Search for the cell housing the specified text and yield its [x, y] center coordinate. 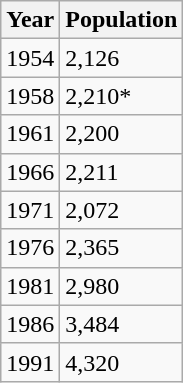
2,980 [122, 286]
1976 [30, 248]
4,320 [122, 362]
1961 [30, 134]
1986 [30, 324]
2,126 [122, 58]
1981 [30, 286]
2,210* [122, 96]
Population [122, 20]
Year [30, 20]
2,211 [122, 172]
2,200 [122, 134]
1971 [30, 210]
1954 [30, 58]
1991 [30, 362]
2,072 [122, 210]
2,365 [122, 248]
1958 [30, 96]
1966 [30, 172]
3,484 [122, 324]
